Scan for the cell matching the given text and deliver its [x, y] coordinate at center. 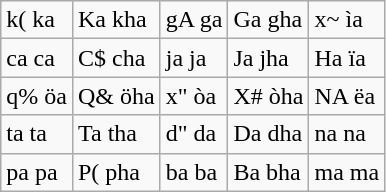
q% öa [37, 96]
na na [347, 134]
ja ja [194, 58]
C$ cha [116, 58]
Ja jha [268, 58]
Q& öha [116, 96]
ba ba [194, 172]
X# òha [268, 96]
NA ëa [347, 96]
Ga gha [268, 20]
pa pa [37, 172]
ta ta [37, 134]
Ba bha [268, 172]
d" da [194, 134]
x~ ìa [347, 20]
Ha ïa [347, 58]
Da dha [268, 134]
Ka kha [116, 20]
x" òa [194, 96]
k( ka [37, 20]
gA ga [194, 20]
ma ma [347, 172]
P( pha [116, 172]
ca ca [37, 58]
Ta tha [116, 134]
